Capture the cell that displays the provided text and extract its [x, y] central coordinate. 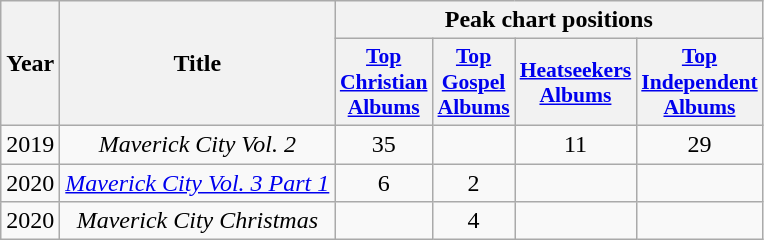
Maverick City Christmas [198, 221]
Top Independent Albums [699, 82]
11 [576, 144]
6 [384, 183]
Title [198, 64]
Year [30, 64]
Peak chart positions [549, 20]
Top Gospel Albums [474, 82]
Maverick City Vol. 2 [198, 144]
29 [699, 144]
35 [384, 144]
Heatseekers Albums [576, 82]
Top Christian Albums [384, 82]
2 [474, 183]
4 [474, 221]
Maverick City Vol. 3 Part 1 [198, 183]
2019 [30, 144]
